Extract the (x, y) coordinate from the center of the cell holding the provided text.  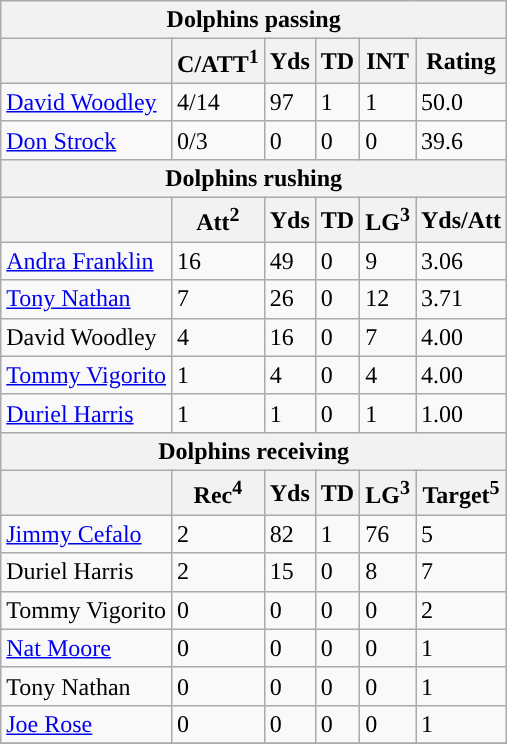
Dolphins receiving (254, 451)
97 (290, 102)
15 (290, 572)
C/ATT1 (218, 62)
Target5 (462, 492)
Yds/Att (462, 220)
12 (388, 299)
Nat Moore (86, 648)
76 (388, 534)
8 (388, 572)
82 (290, 534)
9 (388, 261)
50.0 (462, 102)
Andra Franklin (86, 261)
Att2 (218, 220)
Dolphins rushing (254, 178)
26 (290, 299)
Rating (462, 62)
1.00 (462, 413)
Rec4 (218, 492)
3.06 (462, 261)
Dolphins passing (254, 20)
Don Strock (86, 140)
Jimmy Cefalo (86, 534)
3.71 (462, 299)
5 (462, 534)
4/14 (218, 102)
INT (388, 62)
49 (290, 261)
39.6 (462, 140)
Joe Rose (86, 724)
0/3 (218, 140)
